Extract the [x, y] coordinate from the center of the cell holding the provided text.  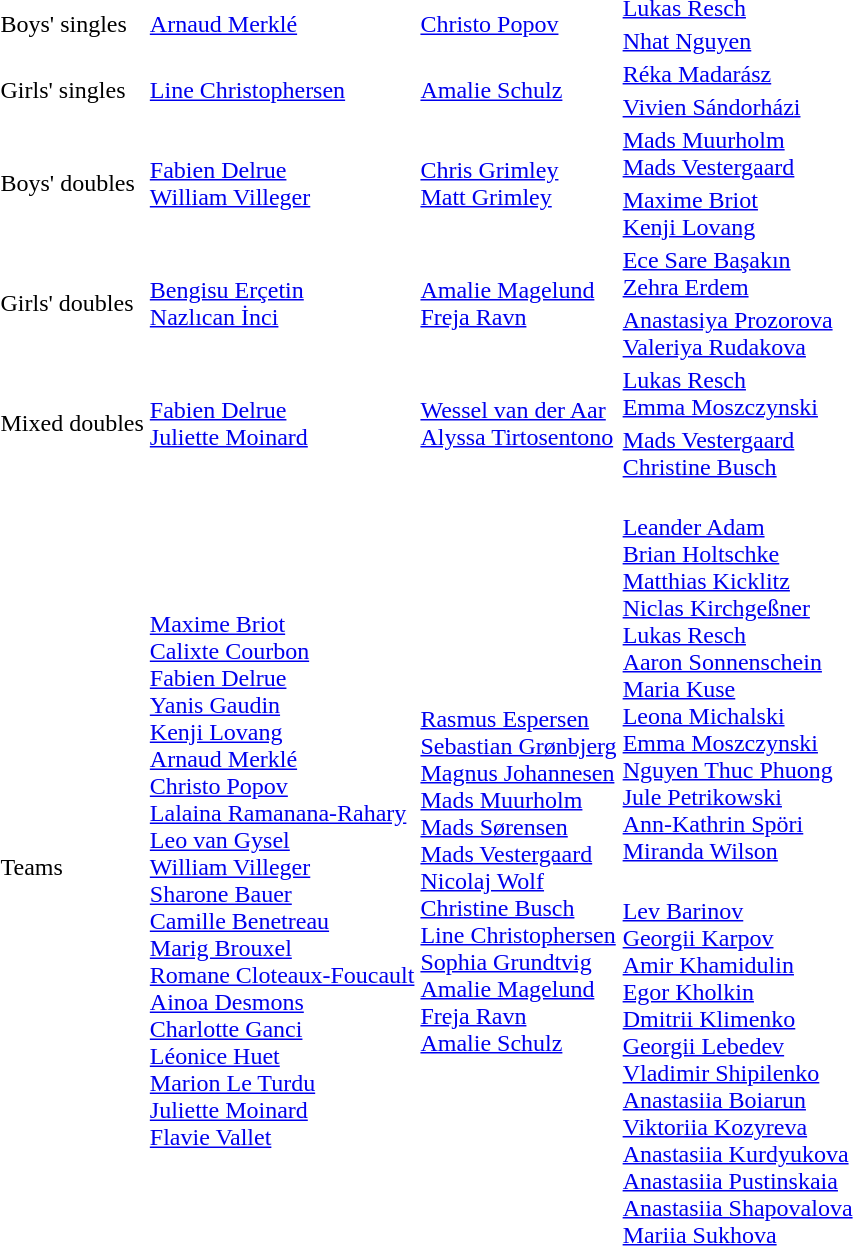
Amalie Schulz [518, 90]
Line Christophersen [282, 90]
Fabien Delrue William Villeger [282, 184]
Amalie Magelund Freja Ravn [518, 304]
Bengisu Erçetin Nazlıcan İnci [282, 304]
Fabien Delrue Juliette Moinard [282, 424]
Chris Grimley Matt Grimley [518, 184]
Wessel van der Aar Alyssa Tirtosentono [518, 424]
